From the cell containing the given text, extract its center point as (X, Y) coordinate. 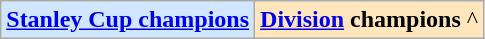
Division champions ^ (370, 20)
Stanley Cup champions (128, 20)
